Search for the cell housing the specified text and yield its (X, Y) center coordinate. 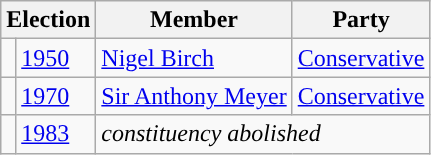
constituency abolished (263, 134)
Nigel Birch (194, 58)
1983 (56, 134)
Sir Anthony Meyer (194, 96)
Election (48, 20)
1970 (56, 96)
Member (194, 20)
Party (361, 20)
1950 (56, 58)
